For the text-containing cell, return its midpoint in (X, Y) coordinate format. 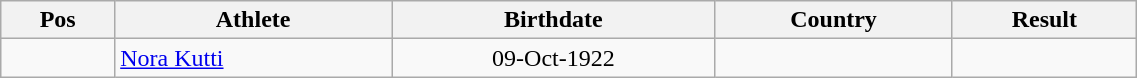
09-Oct-1922 (554, 58)
Result (1044, 20)
Country (834, 20)
Pos (58, 20)
Nora Kutti (254, 58)
Birthdate (554, 20)
Athlete (254, 20)
